Detect which cell encompasses the target text, then output its (x, y) center coordinate. 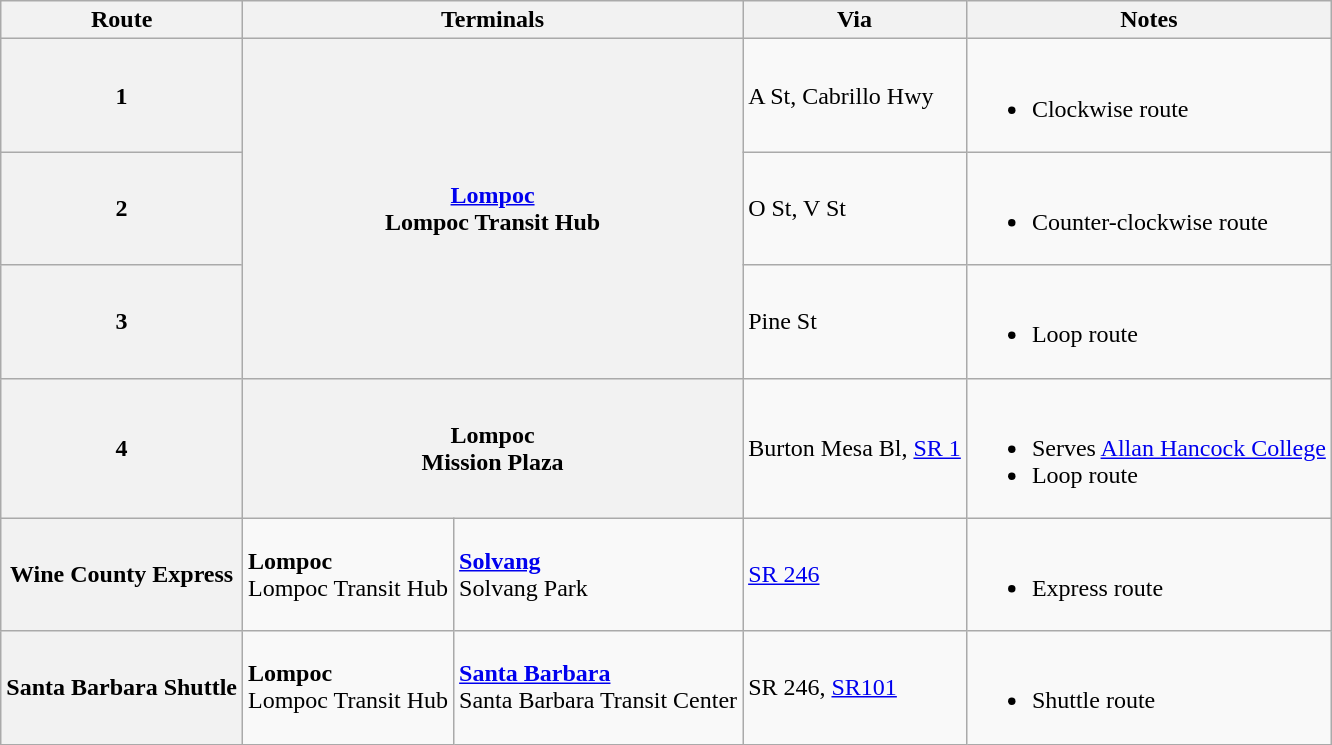
LompocMission Plaza (493, 448)
Notes (1148, 20)
Via (855, 20)
3 (122, 322)
O St, V St (855, 208)
Express route (1148, 574)
Loop route (1148, 322)
SR 246, SR101 (855, 688)
1 (122, 96)
Serves Allan Hancock CollegeLoop route (1148, 448)
Wine County Express (122, 574)
2 (122, 208)
SolvangSolvang Park (598, 574)
A St, Cabrillo Hwy (855, 96)
Santa BarbaraSanta Barbara Transit Center (598, 688)
Pine St (855, 322)
Clockwise route (1148, 96)
Terminals (493, 20)
Route (122, 20)
Santa Barbara Shuttle (122, 688)
SR 246 (855, 574)
Burton Mesa Bl, SR 1 (855, 448)
Counter-clockwise route (1148, 208)
Shuttle route (1148, 688)
4 (122, 448)
